Return [x, y] of the center of cell containing provided text 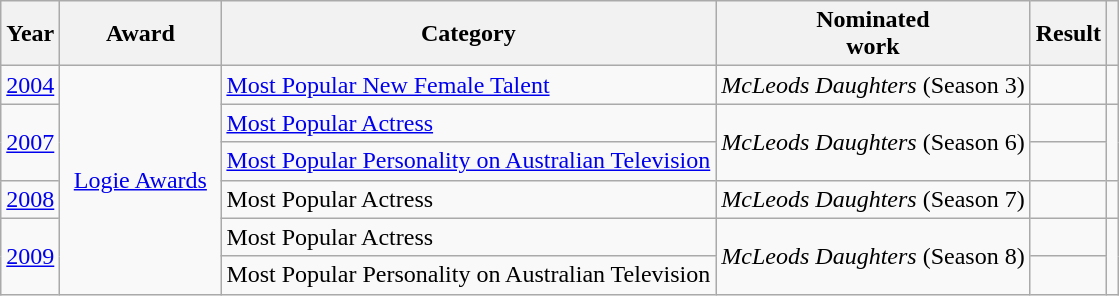
Most Popular New Female Talent [468, 85]
Award [140, 34]
McLeods Daughters (Season 8) [873, 256]
McLeods Daughters (Season 7) [873, 199]
2009 [30, 256]
2007 [30, 142]
2004 [30, 85]
Logie Awards [140, 180]
2008 [30, 199]
McLeods Daughters (Season 6) [873, 142]
Result [1068, 34]
Category [468, 34]
Nominatedwork [873, 34]
Year [30, 34]
McLeods Daughters (Season 3) [873, 85]
